Identify which cell holds the provided text, then report its (x, y) central coordinate. 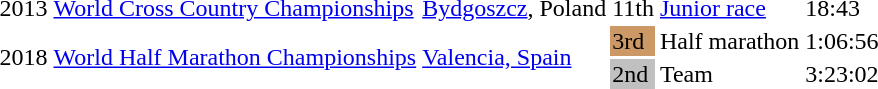
Valencia, Spain (514, 58)
3rd (634, 41)
Half marathon (729, 41)
Team (729, 74)
World Half Marathon Championships (235, 58)
2nd (634, 74)
